Pinpoint the cell where the given text exists, returning its [X, Y] midpoint coordinate. 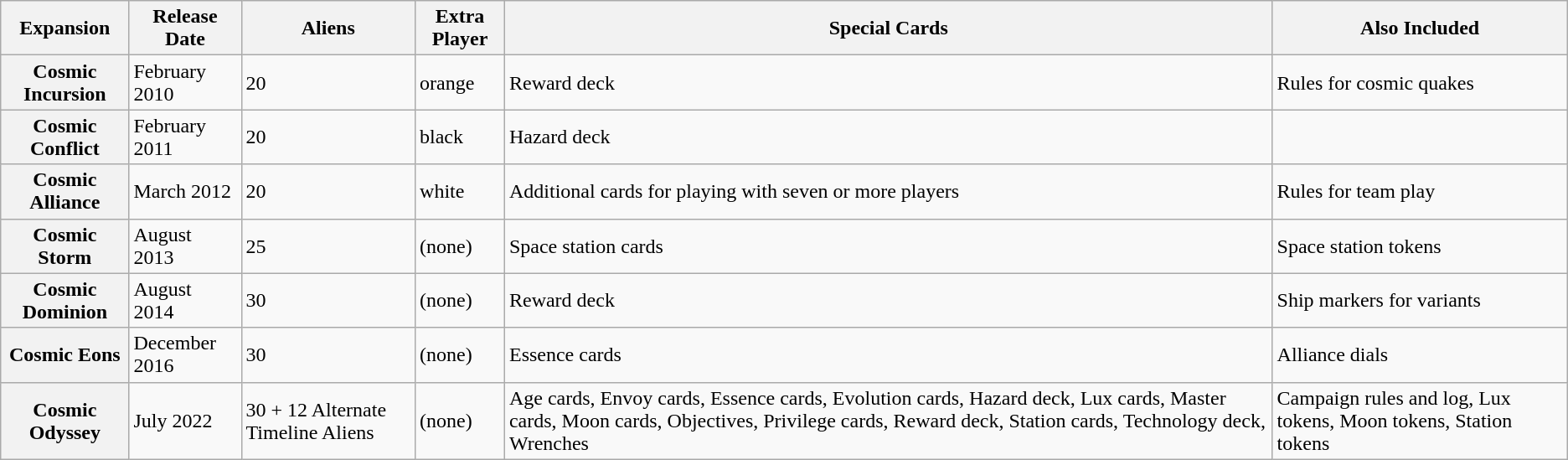
30 + 12 Alternate Timeline Aliens [328, 421]
Rules for team play [1420, 191]
orange [461, 82]
August 2013 [185, 246]
Cosmic Alliance [65, 191]
Aliens [328, 28]
Essence cards [888, 355]
black [461, 137]
Ship markers for variants [1420, 300]
December 2016 [185, 355]
Cosmic Storm [65, 246]
March 2012 [185, 191]
Cosmic Conflict [65, 137]
Hazard deck [888, 137]
Cosmic Incursion [65, 82]
Rules for cosmic quakes [1420, 82]
Cosmic Dominion [65, 300]
Cosmic Odyssey [65, 421]
Space station tokens [1420, 246]
Space station cards [888, 246]
Additional cards for playing with seven or more players [888, 191]
Special Cards [888, 28]
August 2014 [185, 300]
Extra Player [461, 28]
February 2011 [185, 137]
white [461, 191]
February 2010 [185, 82]
Alliance dials [1420, 355]
Expansion [65, 28]
Cosmic Eons [65, 355]
25 [328, 246]
Also Included [1420, 28]
July 2022 [185, 421]
Release Date [185, 28]
Campaign rules and log, Lux tokens, Moon tokens, Station tokens [1420, 421]
